Identify which cell holds the provided text, then report its (x, y) central coordinate. 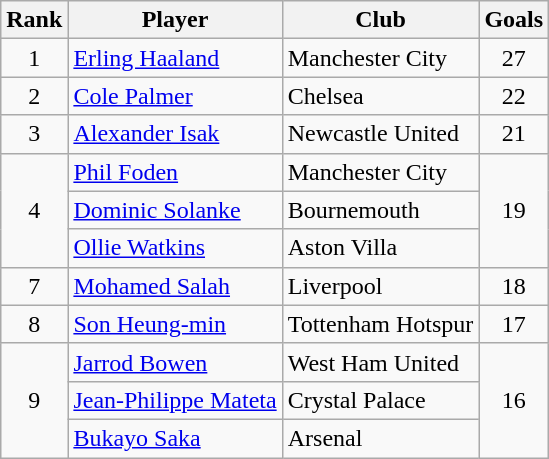
Rank (34, 20)
Tottenham Hotspur (380, 324)
7 (34, 286)
Dominic Solanke (175, 210)
Alexander Isak (175, 134)
18 (514, 286)
19 (514, 210)
22 (514, 96)
Goals (514, 20)
Aston Villa (380, 248)
Ollie Watkins (175, 248)
Son Heung-min (175, 324)
Newcastle United (380, 134)
Crystal Palace (380, 400)
Chelsea (380, 96)
Club (380, 20)
Bournemouth (380, 210)
16 (514, 400)
21 (514, 134)
Jean-Philippe Mateta (175, 400)
Arsenal (380, 438)
Cole Palmer (175, 96)
4 (34, 210)
Liverpool (380, 286)
3 (34, 134)
2 (34, 96)
Bukayo Saka (175, 438)
9 (34, 400)
Phil Foden (175, 172)
8 (34, 324)
Player (175, 20)
17 (514, 324)
27 (514, 58)
West Ham United (380, 362)
Mohamed Salah (175, 286)
1 (34, 58)
Erling Haaland (175, 58)
Jarrod Bowen (175, 362)
